Return the [X, Y] coordinate for the center point of the cell that contains the specified text.  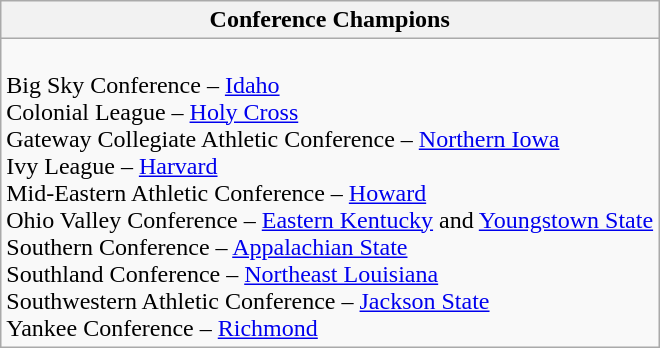
Conference Champions [330, 20]
